Extract the (x, y) coordinate from the center of the cell holding the provided text.  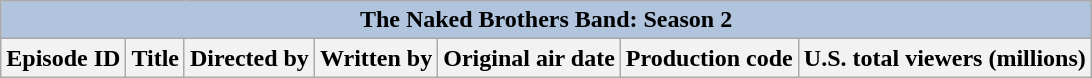
Production code (709, 58)
Directed by (249, 58)
Original air date (530, 58)
Episode ID (64, 58)
Title (156, 58)
Written by (376, 58)
The Naked Brothers Band: Season 2 (546, 20)
U.S. total viewers (millions) (944, 58)
